Identify which cell holds the provided text, then report its [x, y] central coordinate. 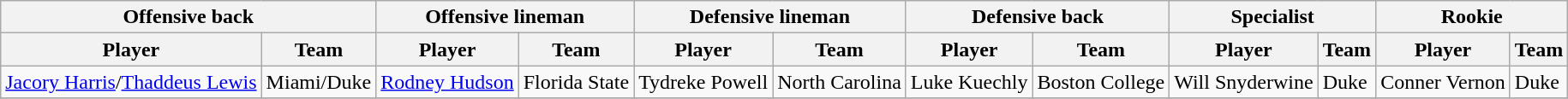
Offensive back [189, 17]
Specialist [1273, 17]
Luke Kuechly [969, 82]
North Carolina [840, 82]
Defensive lineman [770, 17]
Rookie [1472, 17]
Miami/Duke [319, 82]
Jacory Harris/Thaddeus Lewis [131, 82]
Defensive back [1037, 17]
Offensive lineman [506, 17]
Tydreke Powell [703, 82]
Boston College [1101, 82]
Will Snyderwine [1244, 82]
Florida State [576, 82]
Rodney Hudson [447, 82]
Conner Vernon [1443, 82]
